Extract the (x, y) coordinate from the center of the cell holding the provided text.  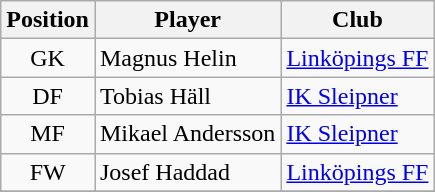
FW (48, 172)
MF (48, 134)
Mikael Andersson (187, 134)
DF (48, 96)
GK (48, 58)
Club (358, 20)
Magnus Helin (187, 58)
Player (187, 20)
Position (48, 20)
Josef Haddad (187, 172)
Tobias Häll (187, 96)
